Pinpoint the cell where the given text exists, returning its [x, y] midpoint coordinate. 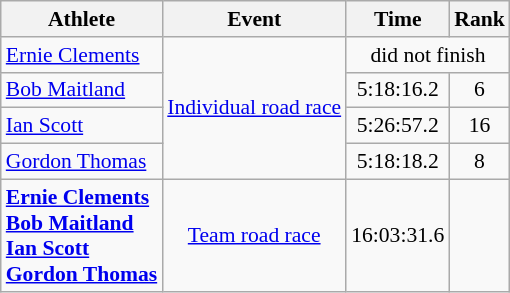
8 [480, 162]
Athlete [82, 19]
5:18:18.2 [398, 162]
did not finish [428, 55]
Event [254, 19]
Gordon Thomas [82, 162]
Time [398, 19]
Ernie ClementsBob MaitlandIan ScottGordon Thomas [82, 235]
16 [480, 126]
5:26:57.2 [398, 126]
5:18:16.2 [398, 90]
Ian Scott [82, 126]
Ernie Clements [82, 55]
Rank [480, 19]
Bob Maitland [82, 90]
Team road race [254, 235]
6 [480, 90]
Individual road race [254, 108]
16:03:31.6 [398, 235]
